Search for the cell housing the specified text and yield its (x, y) center coordinate. 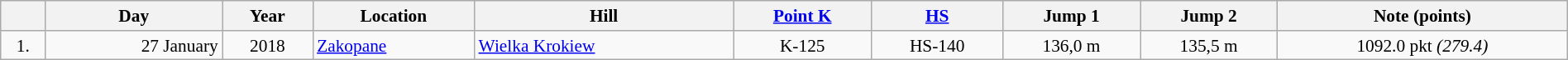
Jump 1 (1071, 16)
Point K (802, 16)
Hill (604, 16)
Jump 2 (1209, 16)
Location (394, 16)
HS (938, 16)
Year (268, 16)
Day (134, 16)
Note (points) (1422, 16)
